Detect which cell encompasses the target text, then output its (X, Y) center coordinate. 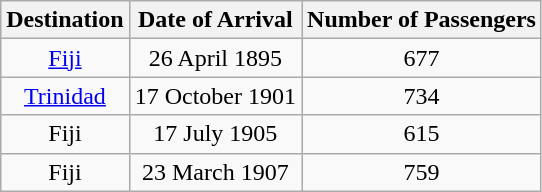
17 July 1905 (215, 134)
615 (422, 134)
Date of Arrival (215, 20)
Destination (65, 20)
Number of Passengers (422, 20)
759 (422, 172)
Trinidad (65, 96)
677 (422, 58)
26 April 1895 (215, 58)
23 March 1907 (215, 172)
17 October 1901 (215, 96)
734 (422, 96)
